Extract the [X, Y] coordinate from the center of the cell holding the provided text.  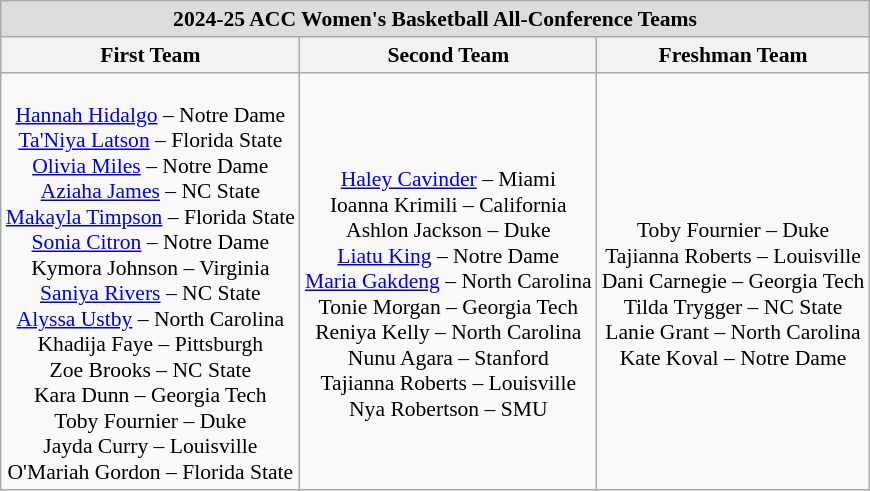
First Team [150, 55]
2024-25 ACC Women's Basketball All-Conference Teams [436, 19]
Second Team [448, 55]
Freshman Team [734, 55]
